Identify which cell holds the provided text, then report its (x, y) central coordinate. 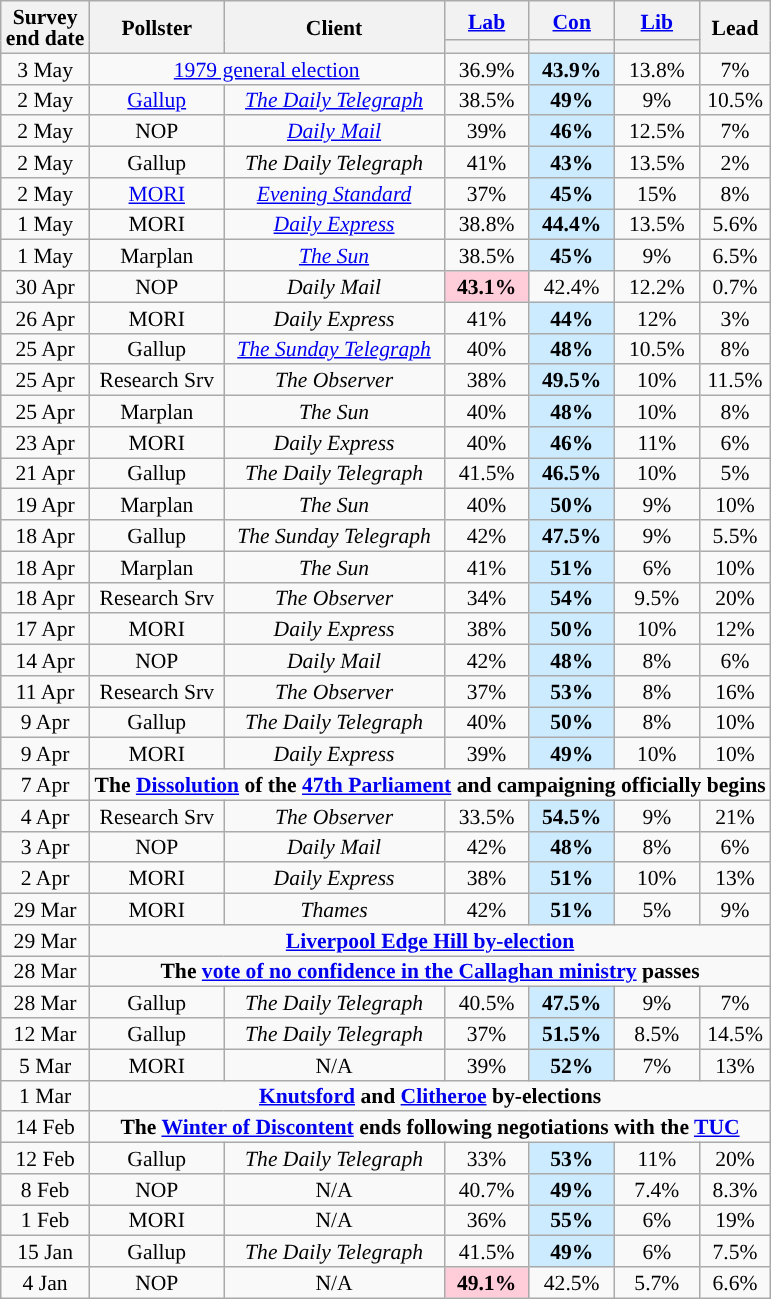
1 Mar (46, 1096)
8 Feb (46, 1190)
14.5% (734, 1034)
12 Feb (46, 1158)
15 Jan (46, 1252)
Lib (656, 20)
3 Apr (46, 846)
33% (486, 1158)
11.5% (734, 380)
14 Apr (46, 660)
The vote of no confidence in the Callaghan ministry passes (430, 972)
38.8% (486, 224)
21% (734, 816)
6.5% (734, 256)
2% (734, 162)
43% (572, 162)
43.9% (572, 68)
6.6% (734, 1282)
Surveyend date (46, 27)
15% (656, 194)
5.6% (734, 224)
4 Apr (46, 816)
55% (572, 1220)
54% (572, 598)
Thames (334, 910)
1 Feb (46, 1220)
8.3% (734, 1190)
36.9% (486, 68)
49.5% (572, 380)
9.5% (656, 598)
43.1% (486, 286)
33.5% (486, 816)
34% (486, 598)
36% (486, 1220)
11 Apr (46, 692)
0.7% (734, 286)
3 May (46, 68)
19% (734, 1220)
Client (334, 27)
Knutsford and Clitheroe by-elections (430, 1096)
Liverpool Edge Hill by-election (430, 940)
5.7% (656, 1282)
26 Apr (46, 318)
16% (734, 692)
Evening Standard (334, 194)
51.5% (572, 1034)
54.5% (572, 816)
7.5% (734, 1252)
30 Apr (46, 286)
2 Apr (46, 878)
7 Apr (46, 784)
23 Apr (46, 442)
44.4% (572, 224)
8.5% (656, 1034)
46.5% (572, 474)
40.5% (486, 1002)
49.1% (486, 1282)
12 Mar (46, 1034)
The Winter of Discontent ends following negotiations with the TUC (430, 1128)
5 Mar (46, 1064)
1979 general election (266, 68)
12.2% (656, 286)
Con (572, 20)
5.5% (734, 536)
44% (572, 318)
13.8% (656, 68)
Lab (486, 20)
4 Jan (46, 1282)
42.5% (572, 1282)
19 Apr (46, 504)
12.5% (656, 132)
14 Feb (46, 1128)
52% (572, 1064)
Lead (734, 27)
42.4% (572, 286)
17 Apr (46, 630)
21 Apr (46, 474)
The Dissolution of the 47th Parliament and campaigning officially begins (430, 784)
40.7% (486, 1190)
3% (734, 318)
Pollster (156, 27)
7.4% (656, 1190)
